Pinpoint the cell where the given text exists, returning its [x, y] midpoint coordinate. 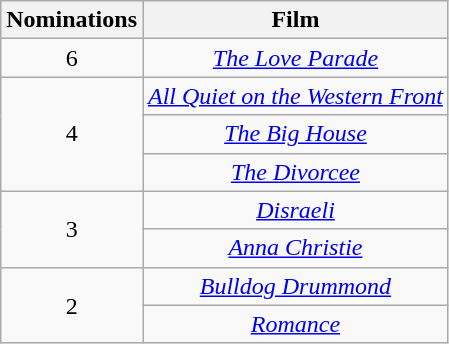
Romance [295, 324]
Anna Christie [295, 248]
All Quiet on the Western Front [295, 96]
The Big House [295, 134]
2 [72, 305]
3 [72, 229]
Nominations [72, 20]
Bulldog Drummond [295, 286]
6 [72, 58]
Film [295, 20]
The Divorcee [295, 172]
Disraeli [295, 210]
The Love Parade [295, 58]
4 [72, 134]
